Locate the cell with the specified text and output its [X, Y] center coordinate. 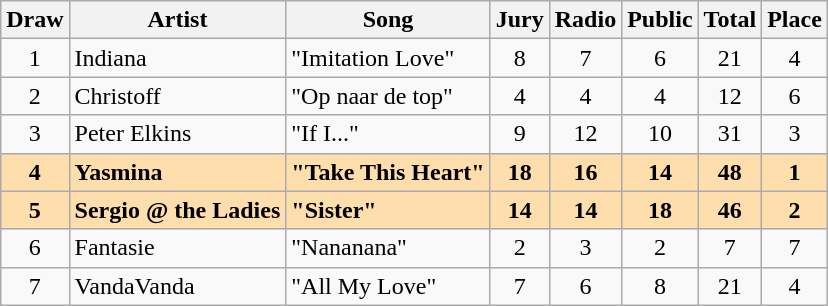
Artist [178, 20]
Draw [35, 20]
"All My Love" [388, 286]
5 [35, 210]
Jury [520, 20]
"Imitation Love" [388, 58]
"Take This Heart" [388, 172]
10 [660, 134]
"Nananana" [388, 248]
Total [730, 20]
"If I..." [388, 134]
9 [520, 134]
VandaVanda [178, 286]
Public [660, 20]
Christoff [178, 96]
31 [730, 134]
"Sister" [388, 210]
48 [730, 172]
Fantasie [178, 248]
Sergio @ the Ladies [178, 210]
"Op naar de top" [388, 96]
Indiana [178, 58]
46 [730, 210]
Peter Elkins [178, 134]
Place [795, 20]
Yasmina [178, 172]
Song [388, 20]
Radio [585, 20]
16 [585, 172]
